Provide the [X, Y] coordinate of the cell's center where the given text is located.  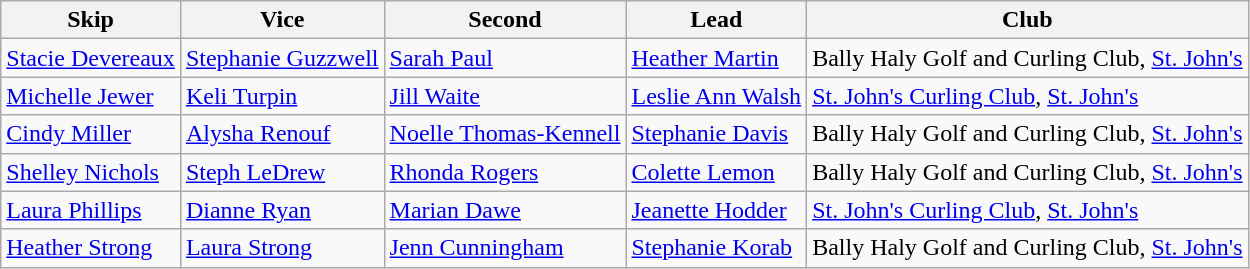
Skip [91, 20]
Second [505, 20]
Jeanette Hodder [716, 210]
Stephanie Guzzwell [282, 58]
Keli Turpin [282, 96]
Heather Strong [91, 248]
Rhonda Rogers [505, 172]
Colette Lemon [716, 172]
Laura Phillips [91, 210]
Laura Strong [282, 248]
Jenn Cunningham [505, 248]
Steph LeDrew [282, 172]
Dianne Ryan [282, 210]
Stephanie Korab [716, 248]
Vice [282, 20]
Jill Waite [505, 96]
Heather Martin [716, 58]
Alysha Renouf [282, 134]
Noelle Thomas-Kennell [505, 134]
Cindy Miller [91, 134]
Leslie Ann Walsh [716, 96]
Sarah Paul [505, 58]
Lead [716, 20]
Marian Dawe [505, 210]
Shelley Nichols [91, 172]
Stephanie Davis [716, 134]
Michelle Jewer [91, 96]
Stacie Devereaux [91, 58]
Club [1028, 20]
